Scan for the cell matching the given text and deliver its (x, y) coordinate at center. 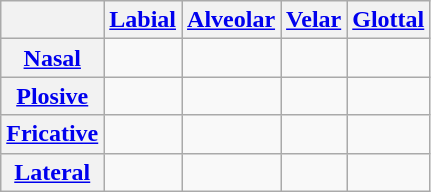
Alveolar (232, 20)
Fricative (52, 134)
Glottal (388, 20)
Labial (143, 20)
Nasal (52, 58)
Plosive (52, 96)
Lateral (52, 172)
Velar (314, 20)
